Return [x, y] of the center of cell containing provided text 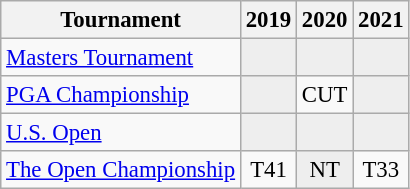
T41 [268, 170]
PGA Championship [121, 95]
2019 [268, 20]
NT [325, 170]
CUT [325, 95]
Masters Tournament [121, 58]
2021 [381, 20]
T33 [381, 170]
2020 [325, 20]
U.S. Open [121, 133]
The Open Championship [121, 170]
Tournament [121, 20]
